Pinpoint the cell where the given text exists, returning its [X, Y] midpoint coordinate. 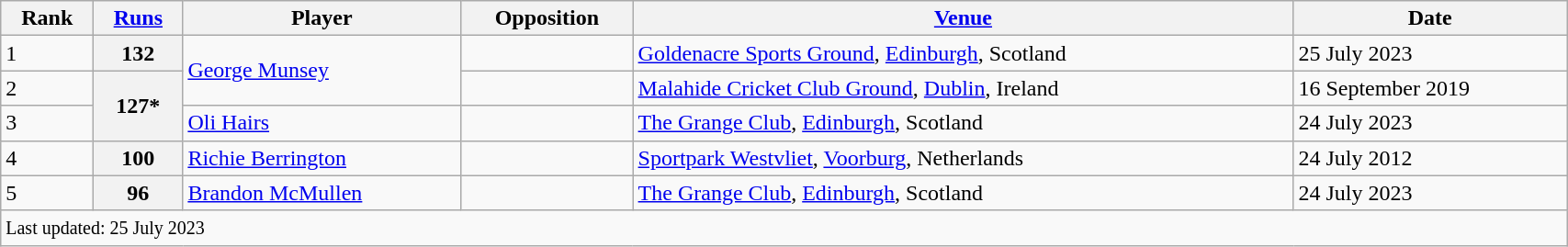
24 July 2012 [1430, 158]
16 September 2019 [1430, 88]
Rank [48, 18]
5 [48, 193]
Sportpark Westvliet, Voorburg, Netherlands [963, 158]
Runs [138, 18]
Opposition [547, 18]
3 [48, 123]
George Munsey [321, 71]
Date [1430, 18]
Player [321, 18]
Malahide Cricket Club Ground, Dublin, Ireland [963, 88]
132 [138, 53]
4 [48, 158]
Goldenacre Sports Ground, Edinburgh, Scotland [963, 53]
96 [138, 193]
Richie Berrington [321, 158]
25 July 2023 [1430, 53]
Last updated: 25 July 2023 [784, 228]
100 [138, 158]
Venue [963, 18]
2 [48, 88]
1 [48, 53]
127* [138, 106]
Brandon McMullen [321, 193]
Oli Hairs [321, 123]
